Pinpoint the cell where the given text exists, returning its [X, Y] midpoint coordinate. 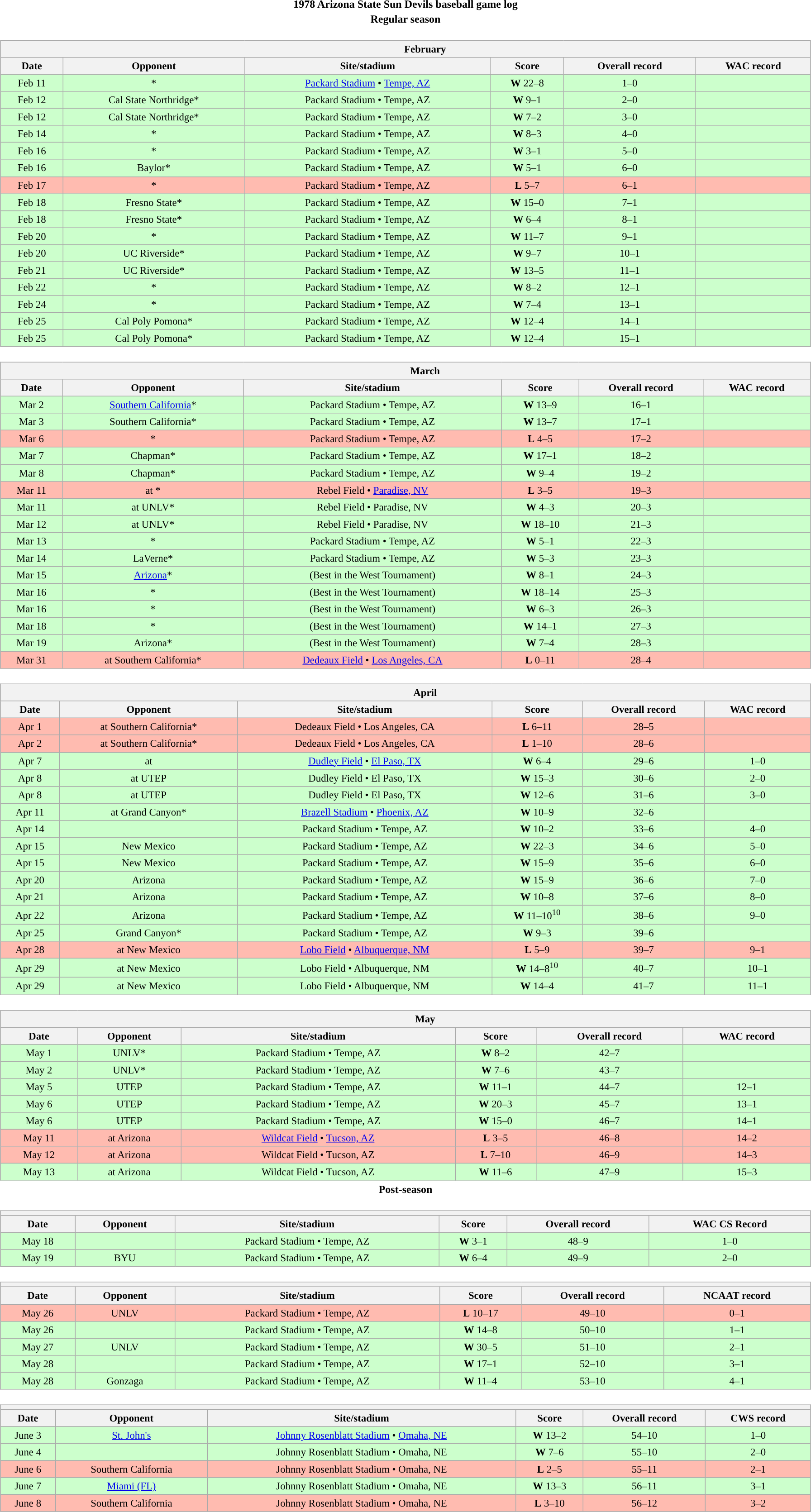
L 3–10 [549, 1503]
28–4 [641, 660]
46–7 [609, 1121]
LaVerne* [153, 558]
June 8 [28, 1503]
47–9 [609, 1172]
Brazell Stadium • Phoenix, AZ [365, 812]
St. John's [131, 1435]
May 19 [38, 1258]
Apr 2 [30, 744]
Grand Canyon* [148, 933]
20–3 [641, 507]
14–2 [747, 1138]
L 1–10 [537, 744]
W 10–8 [537, 897]
53–10 [592, 1381]
23–3 [641, 558]
8–0 [758, 897]
1–1 [737, 1330]
W 15–3 [537, 778]
June 6 [28, 1469]
19–2 [641, 473]
17–2 [641, 439]
W 11–1 [496, 1087]
46–9 [609, 1155]
0–1 [737, 1313]
W 9–4 [540, 473]
Mar 6 [32, 439]
49–9 [578, 1258]
Feb 17 [32, 185]
W 11–6 [496, 1172]
26–3 [641, 609]
W 13–3 [549, 1486]
28–3 [641, 643]
W 30–5 [481, 1347]
W 11–7 [528, 236]
W 11–1010 [537, 915]
W 8–3 [528, 134]
at Grand Canyon* [148, 812]
15–1 [630, 338]
55–10 [644, 1452]
at [148, 761]
Feb 22 [32, 287]
Apr 20 [30, 880]
Feb 24 [32, 304]
36–6 [644, 880]
34–6 [644, 846]
7–0 [758, 880]
3–2 [758, 1503]
Feb 11 [32, 83]
39–6 [644, 933]
37–6 [644, 897]
Feb 14 [32, 134]
L 5–9 [537, 950]
L 5–7 [528, 185]
May 2 [39, 1070]
42–7 [609, 1053]
W 13–2 [549, 1435]
W 22–3 [537, 846]
31–6 [644, 795]
W 10–9 [537, 812]
28–5 [644, 727]
41–7 [644, 986]
Mar 12 [32, 524]
Apr 22 [30, 915]
W 9–3 [537, 933]
L 10–17 [481, 1313]
May 5 [39, 1087]
L 7–10 [496, 1155]
Gonzaga [125, 1381]
9–0 [758, 915]
Apr 25 [30, 933]
L 2–5 [549, 1469]
May [405, 1019]
May 11 [39, 1138]
29–6 [644, 761]
WAC CS Record [730, 1224]
38–6 [644, 915]
56–12 [644, 1503]
Feb 21 [32, 270]
April [405, 693]
June 3 [28, 1435]
51–10 [592, 1347]
W 14–1 [540, 626]
W 13–7 [540, 422]
W 13–5 [528, 270]
NCAAT record [737, 1296]
Apr 1 [30, 727]
W 9–1 [528, 100]
May 27 [38, 1347]
56–11 [644, 1486]
Mar 19 [32, 643]
May 12 [39, 1155]
May 18 [38, 1241]
W 13–9 [540, 405]
8–1 [630, 219]
Baylor* [154, 168]
45–7 [609, 1104]
W 18–14 [540, 592]
Mar 7 [32, 456]
30–6 [644, 778]
Mar 14 [32, 558]
W 20–3 [496, 1104]
32–6 [644, 812]
7–1 [630, 202]
W 10–2 [537, 829]
14–3 [747, 1155]
18–2 [641, 456]
March [405, 371]
28–6 [644, 744]
21–3 [641, 524]
May 1 [39, 1053]
Mar 13 [32, 541]
Mar 15 [32, 575]
49–10 [592, 1313]
25–3 [641, 592]
Apr 7 [30, 761]
Mar 2 [32, 405]
June 7 [28, 1486]
27–3 [641, 626]
W 14–810 [537, 968]
June 4 [28, 1452]
33–6 [644, 829]
16–1 [641, 405]
CWS record [758, 1418]
39–7 [644, 950]
Apr 11 [30, 812]
40–7 [644, 968]
W 18–10 [540, 524]
19–3 [641, 490]
W 12–6 [537, 795]
Miami (FL) [131, 1486]
Mar 18 [32, 626]
February [405, 49]
W 6–3 [540, 609]
May 13 [39, 1172]
Apr 28 [30, 950]
24–3 [641, 575]
54–10 [644, 1435]
W 4–3 [540, 507]
L 6–11 [537, 727]
Mar 3 [32, 422]
22–3 [641, 541]
BYU [125, 1258]
4–1 [737, 1381]
Mar 8 [32, 473]
Mar 31 [32, 660]
W 14–8 [481, 1330]
L 0–11 [540, 660]
48–9 [578, 1241]
W 8–1 [540, 575]
52–10 [592, 1364]
15–3 [747, 1172]
6–1 [630, 185]
46–8 [609, 1138]
Apr 21 [30, 897]
W 14–4 [537, 986]
W 9–7 [528, 253]
35–6 [644, 863]
43–7 [609, 1070]
W 5–3 [540, 558]
at * [153, 490]
55–11 [644, 1469]
W 7–2 [528, 117]
W 11–4 [481, 1381]
44–7 [609, 1087]
Apr 14 [30, 829]
50–10 [592, 1330]
L 4–5 [540, 439]
W 22–8 [528, 83]
17–1 [641, 422]
